For the text-containing cell, return its midpoint in [x, y] coordinate format. 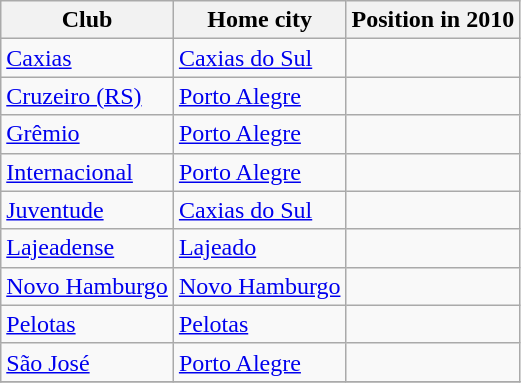
Position in 2010 [433, 20]
Lajeado [260, 248]
Cruzeiro (RS) [88, 96]
Grêmio [88, 134]
Lajeadense [88, 248]
São José [88, 362]
Juventude [88, 210]
Club [88, 20]
Home city [260, 20]
Caxias [88, 58]
Internacional [88, 172]
